Search for the cell housing the specified text and yield its [X, Y] center coordinate. 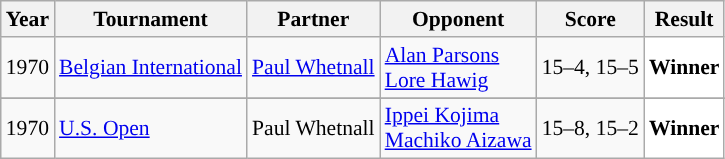
Alan Parsons Lore Hawig [458, 68]
Partner [314, 19]
Year [28, 19]
15–4, 15–5 [590, 68]
Ippei Kojima Machiko Aizawa [458, 128]
Tournament [150, 19]
Score [590, 19]
Result [684, 19]
Opponent [458, 19]
15–8, 15–2 [590, 128]
Belgian International [150, 68]
U.S. Open [150, 128]
